Detect which cell encompasses the target text, then output its (X, Y) center coordinate. 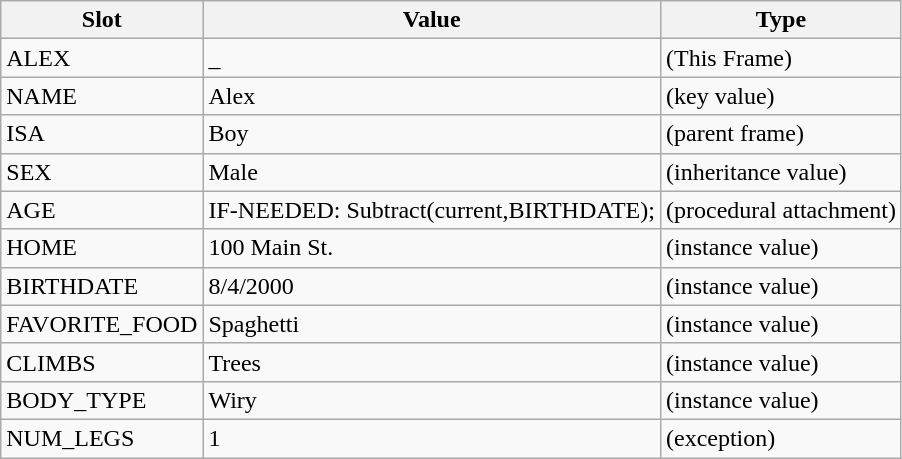
Slot (102, 20)
BIRTHDATE (102, 286)
AGE (102, 210)
100 Main St. (432, 248)
(parent frame) (780, 134)
(procedural attachment) (780, 210)
(exception) (780, 438)
HOME (102, 248)
Spaghetti (432, 324)
IF-NEEDED: Subtract(current,BIRTHDATE); (432, 210)
Male (432, 172)
(This Frame) (780, 58)
SEX (102, 172)
BODY_TYPE (102, 400)
Boy (432, 134)
Trees (432, 362)
NUM_LEGS (102, 438)
FAVORITE_FOOD (102, 324)
1 (432, 438)
Type (780, 20)
ISA (102, 134)
ALEX (102, 58)
_ (432, 58)
(key value) (780, 96)
CLIMBS (102, 362)
Value (432, 20)
NAME (102, 96)
Wiry (432, 400)
(inheritance value) (780, 172)
Alex (432, 96)
8/4/2000 (432, 286)
